For the text-containing cell, return its midpoint in [X, Y] coordinate format. 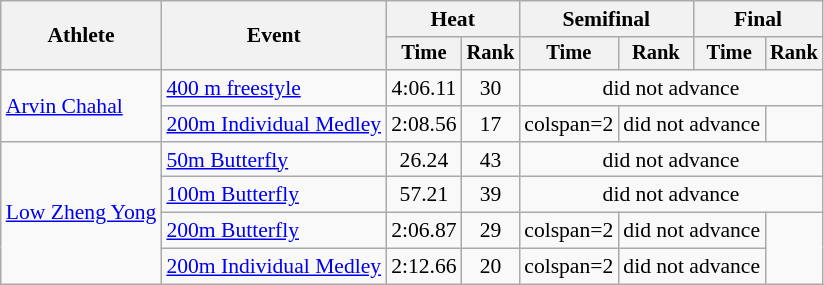
20 [491, 267]
43 [491, 160]
26.24 [424, 160]
Semifinal [606, 19]
Low Zheng Yong [82, 213]
Athlete [82, 36]
29 [491, 231]
57.21 [424, 195]
Event [274, 36]
17 [491, 124]
39 [491, 195]
30 [491, 88]
200m Butterfly [274, 231]
Final [758, 19]
Heat [452, 19]
2:08.56 [424, 124]
2:06.87 [424, 231]
2:12.66 [424, 267]
100m Butterfly [274, 195]
4:06.11 [424, 88]
Arvin Chahal [82, 106]
400 m freestyle [274, 88]
50m Butterfly [274, 160]
